Scan for the cell matching the given text and deliver its [x, y] coordinate at center. 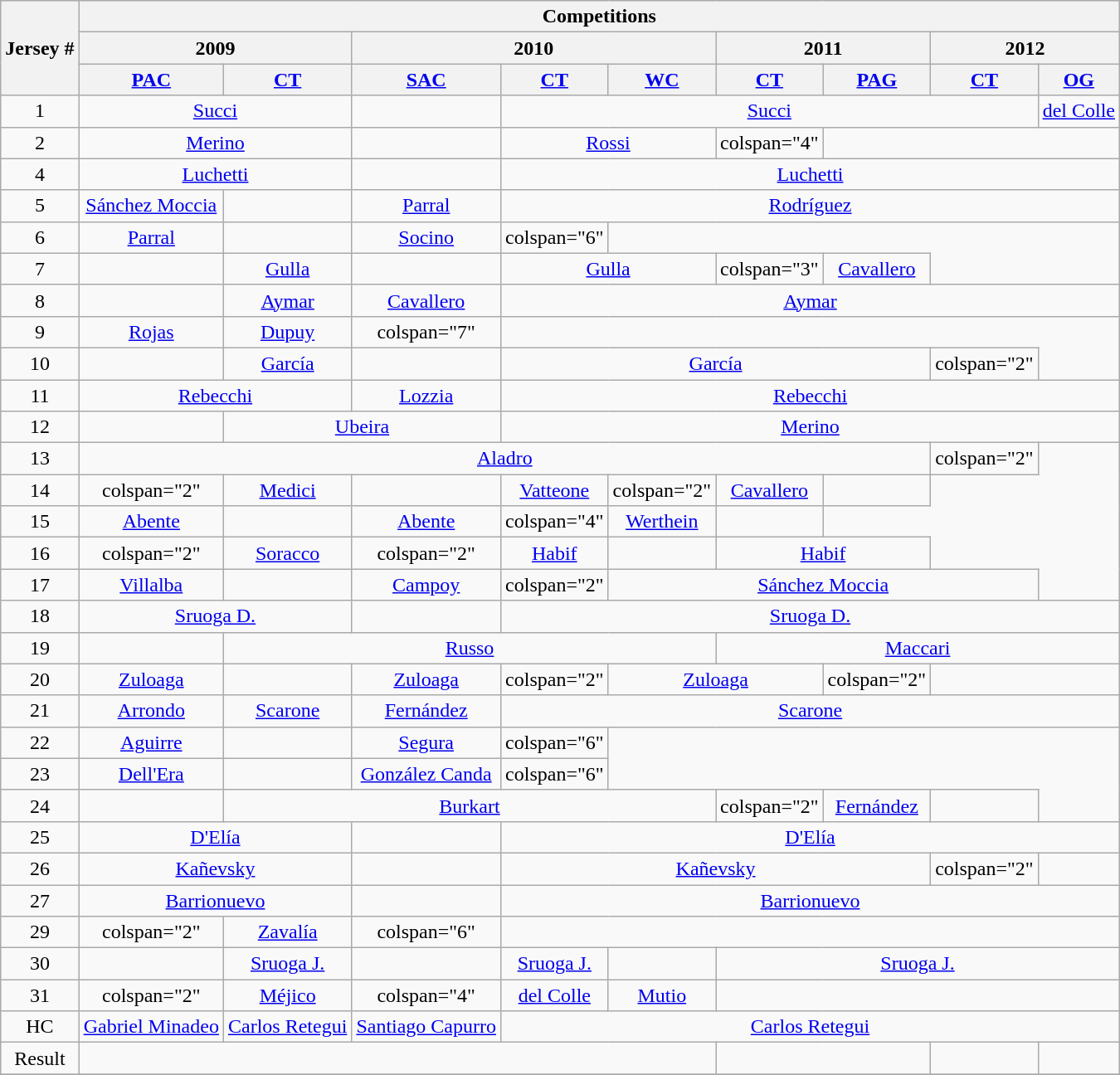
Rodríguez [811, 206]
21 [40, 711]
OG [1079, 80]
Socino [426, 237]
2 [40, 143]
Méjico [287, 995]
Aladro [504, 459]
Santiago Capurro [426, 1027]
Villalba [151, 585]
27 [40, 900]
20 [40, 679]
22 [40, 742]
1 [40, 111]
6 [40, 237]
Rossi [609, 143]
14 [40, 490]
PAC [151, 80]
PAG [877, 80]
Zavalía [287, 932]
19 [40, 648]
colspan="3" [770, 269]
Campoy [426, 585]
Segura [426, 742]
González Canda [426, 774]
7 [40, 269]
Aguirre [151, 742]
Vatteone [555, 490]
Burkart [470, 805]
25 [40, 837]
Gabriel Minadeo [151, 1027]
Result [40, 1058]
Werthein [662, 522]
13 [40, 459]
9 [40, 332]
2010 [534, 48]
11 [40, 396]
Jersey # [40, 48]
10 [40, 363]
HC [40, 1027]
WC [662, 80]
Russo [470, 648]
Maccari [918, 648]
2009 [216, 48]
17 [40, 585]
Lozzia [426, 396]
5 [40, 206]
colspan="7" [426, 332]
26 [40, 868]
Competitions [599, 17]
Soracco [287, 553]
30 [40, 964]
15 [40, 522]
SAC [426, 80]
29 [40, 932]
18 [40, 616]
16 [40, 553]
Mutio [662, 995]
Dupuy [287, 332]
24 [40, 805]
Arrondo [151, 711]
31 [40, 995]
Dell'Era [151, 774]
Rojas [151, 332]
23 [40, 774]
Medici [287, 490]
4 [40, 174]
8 [40, 300]
2012 [1025, 48]
12 [40, 427]
Ubeira [362, 427]
2011 [823, 48]
